Return (X, Y) of the center of cell containing provided text 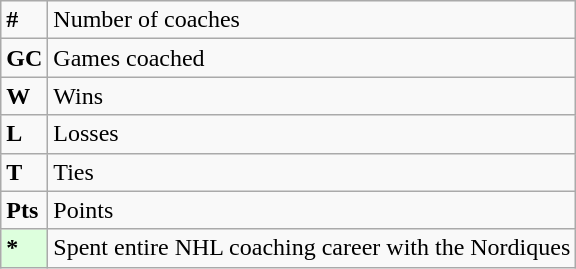
Number of coaches (312, 20)
# (24, 20)
Wins (312, 96)
Pts (24, 210)
GC (24, 58)
Losses (312, 134)
Spent entire NHL coaching career with the Nordiques (312, 248)
L (24, 134)
Ties (312, 172)
T (24, 172)
Points (312, 210)
W (24, 96)
Games coached (312, 58)
* (24, 248)
